Pinpoint the cell where the given text exists, returning its (X, Y) midpoint coordinate. 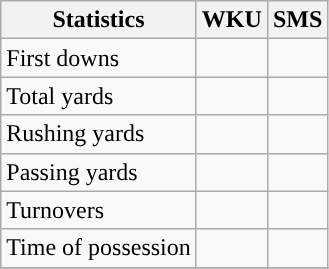
WKU (232, 20)
Passing yards (99, 172)
Rushing yards (99, 134)
SMS (297, 20)
Turnovers (99, 210)
First downs (99, 58)
Total yards (99, 96)
Time of possession (99, 248)
Statistics (99, 20)
